Scan for the cell matching the given text and deliver its (X, Y) coordinate at center. 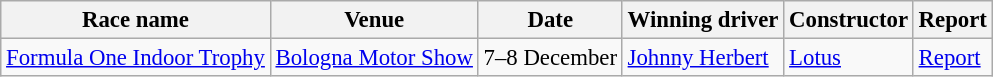
Johnny Herbert (702, 58)
Date (550, 20)
7–8 December (550, 58)
Constructor (849, 20)
Winning driver (702, 20)
Bologna Motor Show (374, 58)
Race name (136, 20)
Venue (374, 20)
Formula One Indoor Trophy (136, 58)
Lotus (849, 58)
